Pinpoint the cell where the given text exists, returning its (x, y) midpoint coordinate. 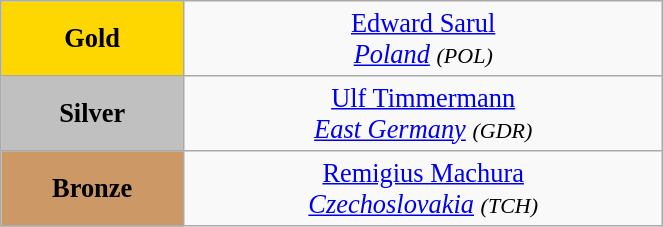
Silver (92, 112)
Ulf TimmermannEast Germany (GDR) (424, 112)
Gold (92, 38)
Edward SarulPoland (POL) (424, 38)
Remigius MachuraCzechoslovakia (TCH) (424, 188)
Bronze (92, 188)
